Return the [x, y] coordinate for the center point of the cell that contains the specified text.  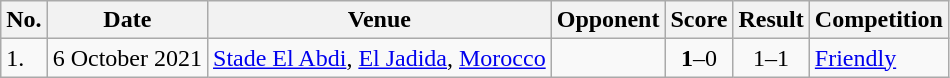
No. [24, 20]
Opponent [608, 20]
Date [127, 20]
Stade El Abdi, El Jadida, Morocco [380, 58]
1–0 [699, 58]
Result [771, 20]
1. [24, 58]
6 October 2021 [127, 58]
Friendly [878, 58]
Score [699, 20]
Venue [380, 20]
Competition [878, 20]
1–1 [771, 58]
